Provide the [X, Y] coordinate of the cell's center where the given text is located.  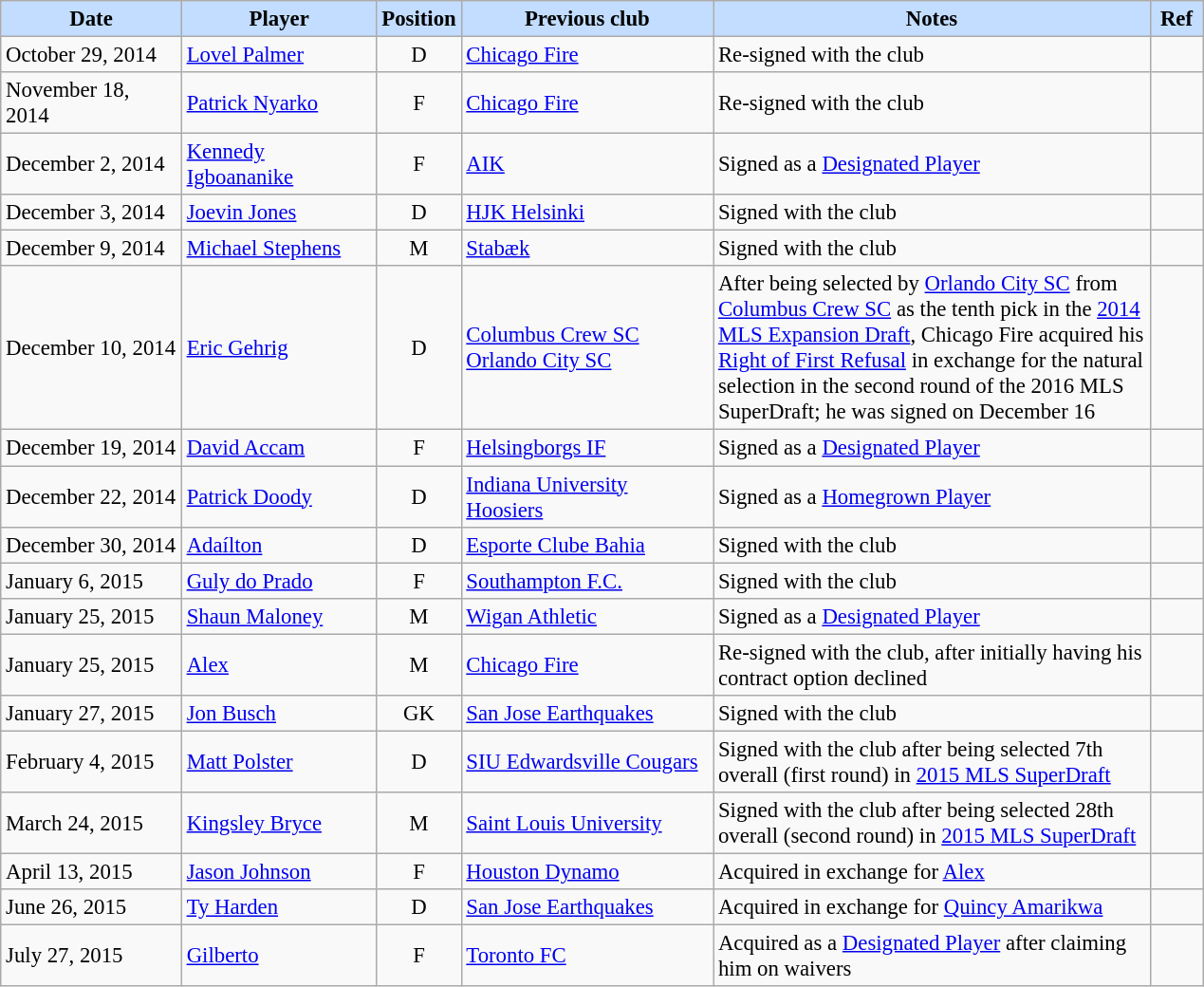
Re-signed with the club, after initially having his contract option declined [932, 664]
Joevin Jones [279, 213]
July 27, 2015 [91, 957]
Saint Louis University [587, 824]
Jon Busch [279, 714]
Previous club [587, 19]
Michael Stephens [279, 249]
Ref [1176, 19]
GK [419, 714]
Gilberto [279, 957]
Toronto FC [587, 957]
December 30, 2014 [91, 545]
November 18, 2014 [91, 102]
Wigan Athletic [587, 616]
Kennedy Igboananike [279, 165]
Acquired in exchange for Quincy Amarikwa [932, 907]
Signed as a Homegrown Player [932, 497]
December 9, 2014 [91, 249]
Eric Gehrig [279, 347]
Signed with the club after being selected 28th overall (second round) in 2015 MLS SuperDraft [932, 824]
January 6, 2015 [91, 581]
Esporte Clube Bahia [587, 545]
SIU Edwardsville Cougars [587, 761]
Columbus Crew SC Orlando City SC [587, 347]
Indiana University Hoosiers [587, 497]
Notes [932, 19]
October 29, 2014 [91, 55]
Southampton F.C. [587, 581]
June 26, 2015 [91, 907]
HJK Helsinki [587, 213]
December 10, 2014 [91, 347]
Houston Dynamo [587, 871]
AIK [587, 165]
Player [279, 19]
David Accam [279, 448]
Matt Polster [279, 761]
April 13, 2015 [91, 871]
Kingsley Bryce [279, 824]
December 2, 2014 [91, 165]
Adaílton [279, 545]
Helsingborgs IF [587, 448]
Date [91, 19]
Jason Johnson [279, 871]
Position [419, 19]
Patrick Doody [279, 497]
February 4, 2015 [91, 761]
Alex [279, 664]
March 24, 2015 [91, 824]
Patrick Nyarko [279, 102]
Ty Harden [279, 907]
Acquired as a Designated Player after claiming him on waivers [932, 957]
Shaun Maloney [279, 616]
Lovel Palmer [279, 55]
Acquired in exchange for Alex [932, 871]
December 22, 2014 [91, 497]
January 27, 2015 [91, 714]
December 19, 2014 [91, 448]
Stabæk [587, 249]
Guly do Prado [279, 581]
December 3, 2014 [91, 213]
Signed with the club after being selected 7th overall (first round) in 2015 MLS SuperDraft [932, 761]
